Extract the [X, Y] coordinate from the center of the cell holding the provided text.  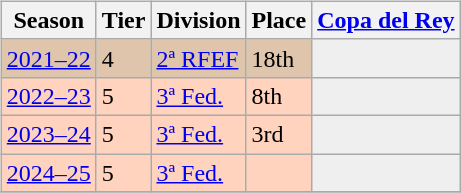
4 [124, 58]
2024–25 [48, 173]
Season [48, 20]
2021–22 [48, 58]
Copa del Rey [386, 20]
2023–24 [48, 134]
3rd [279, 134]
Tier [124, 20]
Division [198, 20]
2ª RFEF [198, 58]
2022–23 [48, 96]
8th [279, 96]
Place [279, 20]
18th [279, 58]
